Extract the [X, Y] coordinate from the center of the cell holding the provided text.  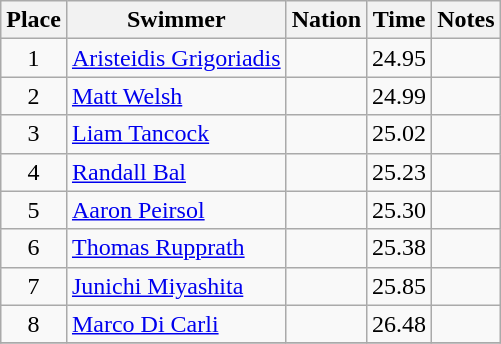
Liam Tancock [176, 134]
7 [34, 286]
25.02 [400, 134]
3 [34, 134]
Nation [326, 20]
8 [34, 324]
6 [34, 248]
Junichi Miyashita [176, 286]
26.48 [400, 324]
24.95 [400, 58]
25.38 [400, 248]
Aaron Peirsol [176, 210]
Place [34, 20]
25.30 [400, 210]
25.85 [400, 286]
2 [34, 96]
Notes [466, 20]
Aristeidis Grigoriadis [176, 58]
Marco Di Carli [176, 324]
Randall Bal [176, 172]
25.23 [400, 172]
24.99 [400, 96]
Time [400, 20]
5 [34, 210]
Thomas Rupprath [176, 248]
1 [34, 58]
Swimmer [176, 20]
Matt Welsh [176, 96]
4 [34, 172]
